From the cell containing the given text, extract its center point as [x, y] coordinate. 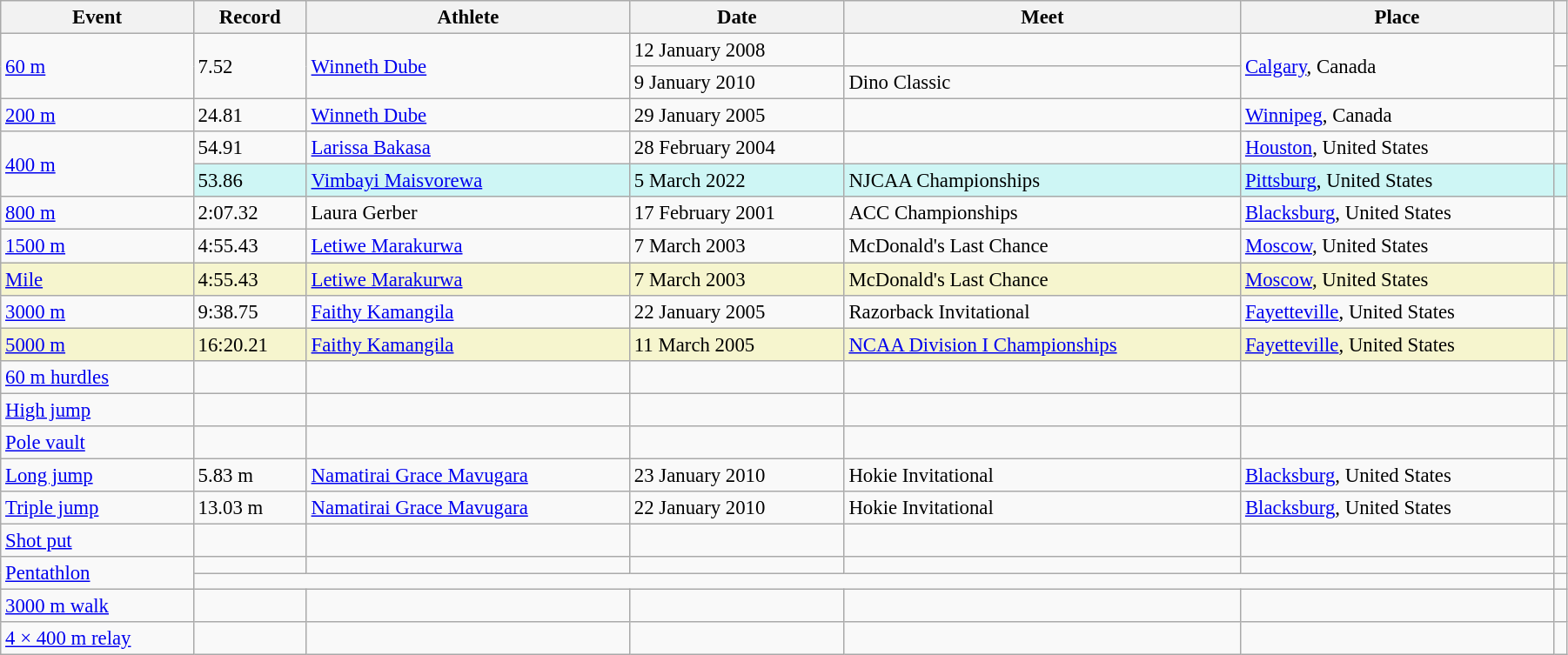
28 February 2004 [738, 148]
Long jump [97, 475]
22 January 2010 [738, 508]
5 March 2022 [738, 181]
Athlete [468, 17]
Record [250, 17]
Pentathlon [97, 573]
Date [738, 17]
2:07.32 [250, 213]
Shot put [97, 540]
3000 m [97, 311]
29 January 2005 [738, 116]
7.52 [250, 66]
22 January 2005 [738, 311]
54.91 [250, 148]
Laura Gerber [468, 213]
4 × 400 m relay [97, 638]
24.81 [250, 116]
Houston, United States [1397, 148]
13.03 m [250, 508]
Calgary, Canada [1397, 66]
60 m [97, 66]
60 m hurdles [97, 377]
3000 m walk [97, 606]
NCAA Division I Championships [1042, 344]
Triple jump [97, 508]
Meet [1042, 17]
Pittsburg, United States [1397, 181]
53.86 [250, 181]
200 m [97, 116]
Razorback Invitational [1042, 311]
Event [97, 17]
Winnipeg, Canada [1397, 116]
Mile [97, 279]
Larissa Bakasa [468, 148]
Dino Classic [1042, 83]
ACC Championships [1042, 213]
9 January 2010 [738, 83]
16:20.21 [250, 344]
17 February 2001 [738, 213]
Pole vault [97, 443]
23 January 2010 [738, 475]
Place [1397, 17]
High jump [97, 410]
Vimbayi Maisvorewa [468, 181]
11 March 2005 [738, 344]
800 m [97, 213]
5000 m [97, 344]
9:38.75 [250, 311]
1500 m [97, 246]
12 January 2008 [738, 50]
400 m [97, 164]
NJCAA Championships [1042, 181]
5.83 m [250, 475]
